Search for the cell housing the specified text and yield its [x, y] center coordinate. 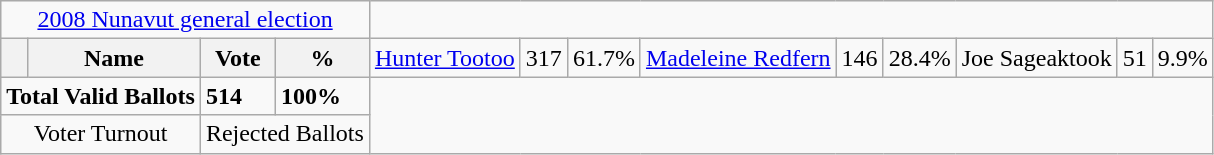
100% [322, 96]
146 [860, 58]
Madeleine Redfern [738, 58]
28.4% [920, 58]
Hunter Tootoo [444, 58]
% [322, 58]
9.9% [1182, 58]
2008 Nunavut general election [186, 20]
317 [544, 58]
Total Valid Ballots [101, 96]
Name [114, 58]
514 [238, 96]
51 [1134, 58]
61.7% [604, 58]
Joe Sageaktook [1036, 58]
Rejected Ballots [284, 134]
Voter Turnout [101, 134]
Vote [238, 58]
